Provide the [X, Y] coordinate of the cell's center where the given text is located.  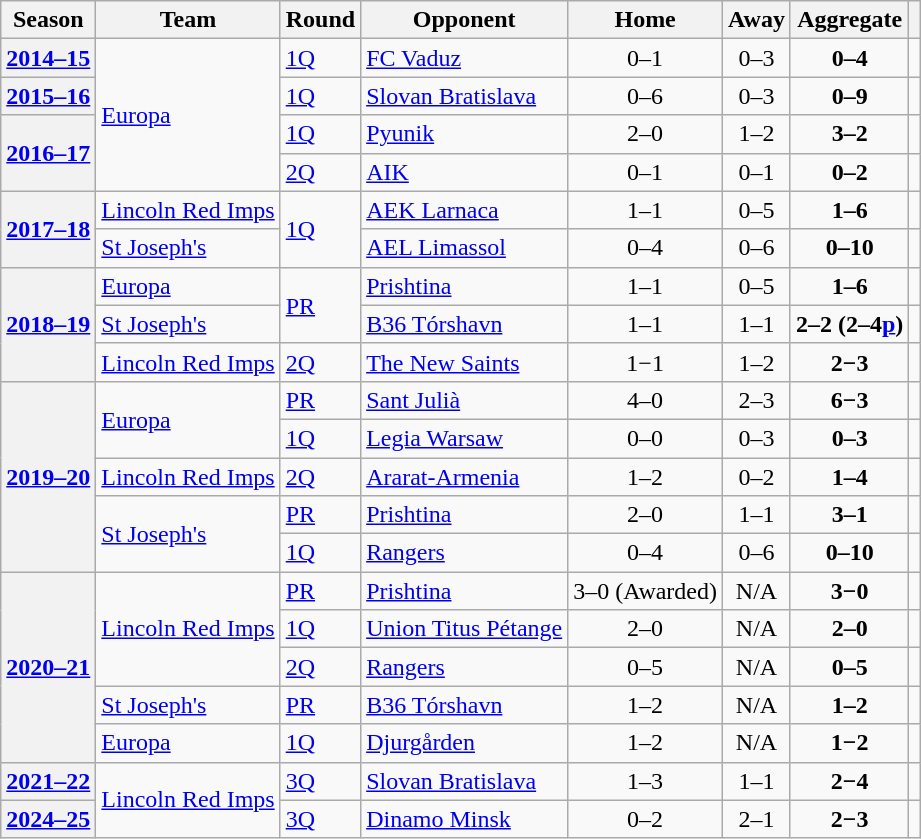
AEK Larnaca [464, 210]
AEL Limassol [464, 248]
3–2 [849, 134]
2015–16 [48, 96]
1−1 [646, 362]
Round [320, 20]
Djurgården [464, 743]
The New Saints [464, 362]
0–0 [646, 438]
Team [188, 20]
AIK [464, 172]
2–3 [757, 400]
1–4 [849, 477]
Dinamo Minsk [464, 819]
3–1 [849, 515]
2017–18 [48, 229]
2–2 (2–4p) [849, 324]
Pyunik [464, 134]
FC Vaduz [464, 58]
0–9 [849, 96]
2014–15 [48, 58]
Union Titus Pétange [464, 629]
Aggregate [849, 20]
Away [757, 20]
1−2 [849, 743]
2019–20 [48, 476]
Home [646, 20]
Season [48, 20]
2018–19 [48, 324]
2020–21 [48, 667]
Sant Julià [464, 400]
6−3 [849, 400]
2–1 [757, 819]
Legia Warsaw [464, 438]
2021–22 [48, 781]
2016–17 [48, 153]
Opponent [464, 20]
3–0 (Awarded) [646, 591]
3−0 [849, 591]
2024–25 [48, 819]
1–3 [646, 781]
2−4 [849, 781]
Ararat-Armenia [464, 477]
4–0 [646, 400]
